Provide the (x, y) coordinate of the cell's center where the given text is located.  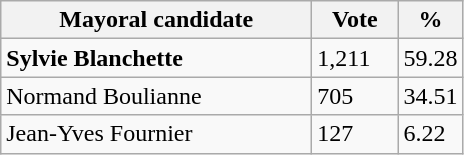
Vote (355, 20)
% (430, 20)
34.51 (430, 96)
705 (355, 96)
Jean-Yves Fournier (156, 134)
Mayoral candidate (156, 20)
Normand Boulianne (156, 96)
127 (355, 134)
6.22 (430, 134)
Sylvie Blanchette (156, 58)
1,211 (355, 58)
59.28 (430, 58)
